Find where the given text appears and provide that cell's center as (x, y) coordinate. 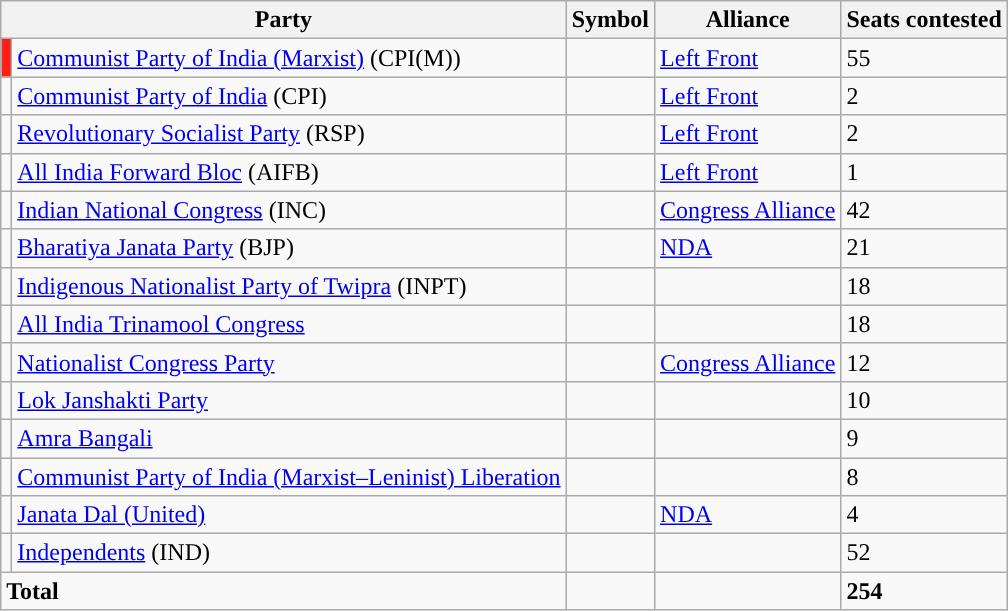
Seats contested (924, 20)
55 (924, 58)
Symbol (610, 20)
Nationalist Congress Party (289, 362)
1 (924, 172)
52 (924, 553)
21 (924, 248)
Lok Janshakti Party (289, 400)
12 (924, 362)
Indian National Congress (INC) (289, 210)
42 (924, 210)
9 (924, 438)
Janata Dal (United) (289, 515)
All India Forward Bloc (AIFB) (289, 172)
Amra Bangali (289, 438)
Alliance (748, 20)
10 (924, 400)
Total (284, 591)
Independents (IND) (289, 553)
All India Trinamool Congress (289, 324)
Communist Party of India (CPI) (289, 96)
Bharatiya Janata Party (BJP) (289, 248)
Communist Party of India (Marxist–Leninist) Liberation (289, 477)
Revolutionary Socialist Party (RSP) (289, 134)
4 (924, 515)
Indigenous Nationalist Party of Twipra (INPT) (289, 286)
Communist Party of India (Marxist) (CPI(M)) (289, 58)
8 (924, 477)
Party (284, 20)
254 (924, 591)
